Search for the cell housing the specified text and yield its [x, y] center coordinate. 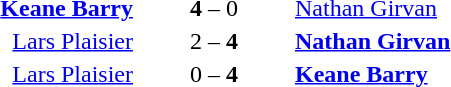
2 – 4 [214, 41]
